Return the [X, Y] coordinate for the center point of the cell that contains the specified text.  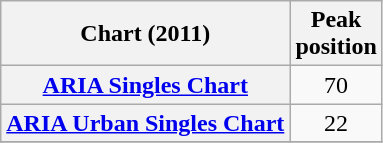
22 [336, 123]
70 [336, 85]
ARIA Singles Chart [146, 85]
ARIA Urban Singles Chart [146, 123]
Peakposition [336, 34]
Chart (2011) [146, 34]
